Scan for the cell matching the given text and deliver its (x, y) coordinate at center. 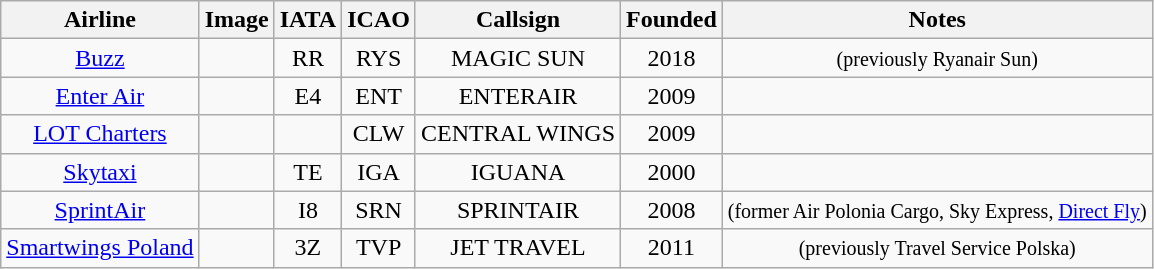
ENTERAIR (518, 96)
SprintAir (100, 210)
Smartwings Poland (100, 248)
ICAO (379, 20)
2018 (672, 58)
IATA (308, 20)
IGUANA (518, 172)
(previously Ryanair Sun) (937, 58)
JET TRAVEL (518, 248)
CENTRAL WINGS (518, 134)
Founded (672, 20)
2000 (672, 172)
Buzz (100, 58)
IGA (379, 172)
E4 (308, 96)
3Z (308, 248)
SPRINTAIR (518, 210)
2008 (672, 210)
Enter Air (100, 96)
Notes (937, 20)
LOT Charters (100, 134)
Skytaxi (100, 172)
SRN (379, 210)
(previously Travel Service Polska) (937, 248)
Callsign (518, 20)
Image (236, 20)
TE (308, 172)
Airline (100, 20)
ENT (379, 96)
TVP (379, 248)
(former Air Polonia Cargo, Sky Express, Direct Fly) (937, 210)
I8 (308, 210)
MAGIC SUN (518, 58)
RR (308, 58)
CLW (379, 134)
2011 (672, 248)
RYS (379, 58)
